Extract the [x, y] coordinate from the center of the cell holding the provided text.  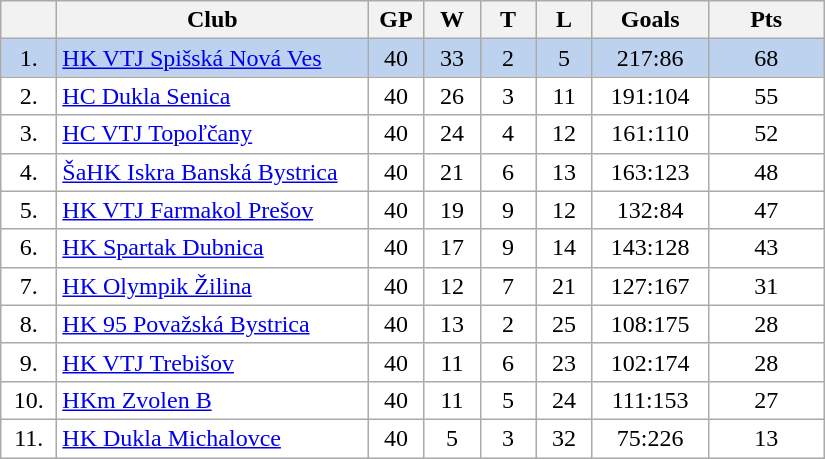
1. [29, 58]
33 [452, 58]
68 [766, 58]
W [452, 20]
HK VTJ Trebišov [212, 362]
L [564, 20]
HKm Zvolen B [212, 400]
Goals [650, 20]
191:104 [650, 96]
6. [29, 248]
31 [766, 286]
43 [766, 248]
25 [564, 324]
5. [29, 210]
3. [29, 134]
7 [508, 286]
ŠaHK Iskra Banská Bystrica [212, 172]
HC Dukla Senica [212, 96]
132:84 [650, 210]
11. [29, 438]
108:175 [650, 324]
Pts [766, 20]
26 [452, 96]
8. [29, 324]
217:86 [650, 58]
4. [29, 172]
23 [564, 362]
55 [766, 96]
143:128 [650, 248]
4 [508, 134]
75:226 [650, 438]
52 [766, 134]
48 [766, 172]
HK Spartak Dubnica [212, 248]
HK 95 Považská Bystrica [212, 324]
10. [29, 400]
14 [564, 248]
47 [766, 210]
17 [452, 248]
HK VTJ Farmakol Prešov [212, 210]
111:153 [650, 400]
163:123 [650, 172]
HK VTJ Spišská Nová Ves [212, 58]
7. [29, 286]
HK Dukla Michalovce [212, 438]
HK Olympik Žilina [212, 286]
127:167 [650, 286]
T [508, 20]
19 [452, 210]
161:110 [650, 134]
32 [564, 438]
GP [396, 20]
102:174 [650, 362]
9. [29, 362]
Club [212, 20]
27 [766, 400]
2. [29, 96]
HC VTJ Topoľčany [212, 134]
